Find where the given text appears and provide that cell's center as (x, y) coordinate. 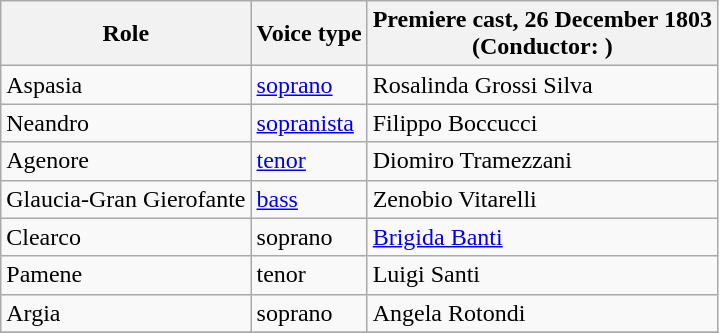
Rosalinda Grossi Silva (542, 85)
Argia (126, 313)
Neandro (126, 123)
Angela Rotondi (542, 313)
Brigida Banti (542, 237)
Clearco (126, 237)
Diomiro Tramezzani (542, 161)
bass (309, 199)
Zenobio Vitarelli (542, 199)
Pamene (126, 275)
Voice type (309, 34)
Luigi Santi (542, 275)
Premiere cast, 26 December 1803 (Conductor: ) (542, 34)
sopranista (309, 123)
Agenore (126, 161)
Filippo Boccucci (542, 123)
Role (126, 34)
Glaucia-Gran Gierofante (126, 199)
Aspasia (126, 85)
